For the text-containing cell, return its midpoint in [X, Y] coordinate format. 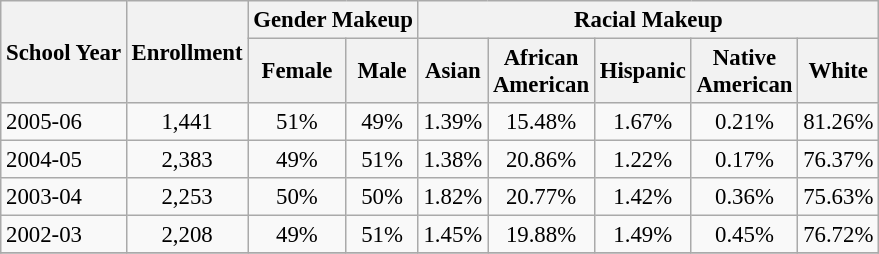
2,383 [187, 160]
Native American [744, 72]
School Year [64, 52]
76.72% [838, 235]
1.67% [642, 122]
2003-04 [64, 197]
20.86% [542, 160]
Gender Makeup [333, 20]
Enrollment [187, 52]
76.37% [838, 160]
White [838, 72]
Female [297, 72]
1,441 [187, 122]
1.42% [642, 197]
19.88% [542, 235]
0.36% [744, 197]
1.82% [452, 197]
2005-06 [64, 122]
0.17% [744, 160]
Asian [452, 72]
1.38% [452, 160]
Racial Makeup [648, 20]
Hispanic [642, 72]
1.22% [642, 160]
81.26% [838, 122]
African American [542, 72]
15.48% [542, 122]
1.49% [642, 235]
2002-03 [64, 235]
20.77% [542, 197]
Male [382, 72]
2004-05 [64, 160]
1.45% [452, 235]
75.63% [838, 197]
0.21% [744, 122]
1.39% [452, 122]
2,253 [187, 197]
2,208 [187, 235]
0.45% [744, 235]
